Scan for the cell matching the given text and deliver its (x, y) coordinate at center. 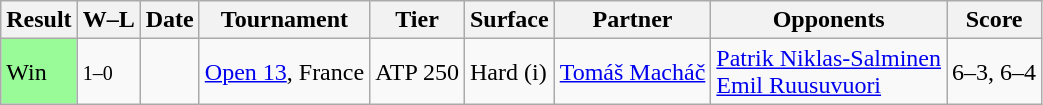
Tomáš Macháč (632, 72)
Open 13, France (284, 72)
Score (994, 20)
Result (39, 20)
Win (39, 72)
Partner (632, 20)
6–3, 6–4 (994, 72)
Hard (i) (509, 72)
1–0 (108, 72)
Surface (509, 20)
Opponents (829, 20)
ATP 250 (418, 72)
Tournament (284, 20)
Date (170, 20)
Patrik Niklas-Salminen Emil Ruusuvuori (829, 72)
Tier (418, 20)
W–L (108, 20)
